Locate the cell with the specified text and output its (X, Y) center coordinate. 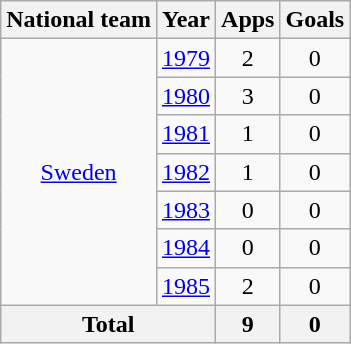
1979 (186, 58)
1982 (186, 172)
Total (108, 324)
3 (248, 96)
Sweden (79, 172)
1984 (186, 248)
Year (186, 20)
1983 (186, 210)
Apps (248, 20)
1980 (186, 96)
1985 (186, 286)
9 (248, 324)
National team (79, 20)
1981 (186, 134)
Goals (315, 20)
